Identify which cell holds the provided text, then report its (X, Y) central coordinate. 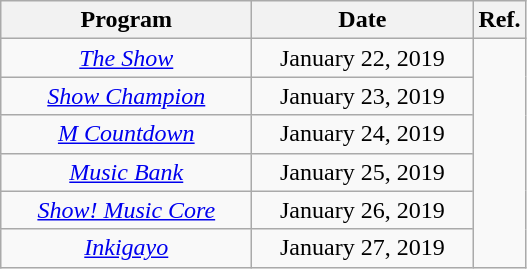
January 26, 2019 (362, 210)
Program (126, 20)
Ref. (500, 20)
The Show (126, 58)
January 24, 2019 (362, 134)
Show Champion (126, 96)
January 25, 2019 (362, 172)
January 27, 2019 (362, 248)
Inkigayo (126, 248)
January 23, 2019 (362, 96)
Show! Music Core (126, 210)
M Countdown (126, 134)
Date (362, 20)
January 22, 2019 (362, 58)
Music Bank (126, 172)
